Determine the [X, Y] coordinate at the center of the cell enclosing the given text.  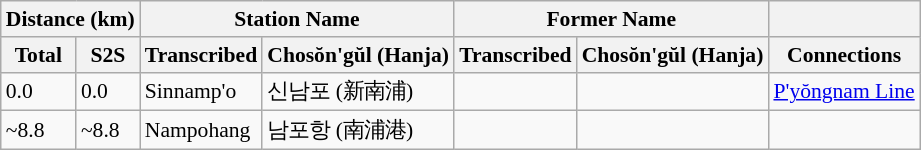
Distance (km) [70, 19]
신남포 (新南浦) [358, 92]
Former Name [611, 19]
Total [38, 55]
남포항 (南浦港) [358, 130]
Sinnamp'o [201, 92]
Nampohang [201, 130]
S2S [108, 55]
Station Name [297, 19]
P'yŏngnam Line [844, 92]
Connections [844, 55]
